Locate the cell with the specified text and output its [x, y] center coordinate. 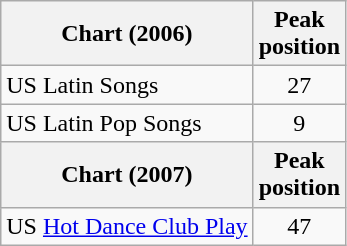
27 [299, 85]
47 [299, 226]
US Latin Songs [127, 85]
US Latin Pop Songs [127, 123]
9 [299, 123]
Chart (2007) [127, 174]
US Hot Dance Club Play [127, 226]
Chart (2006) [127, 34]
